Output the (x, y) coordinate of the center of the cell containing the given text.  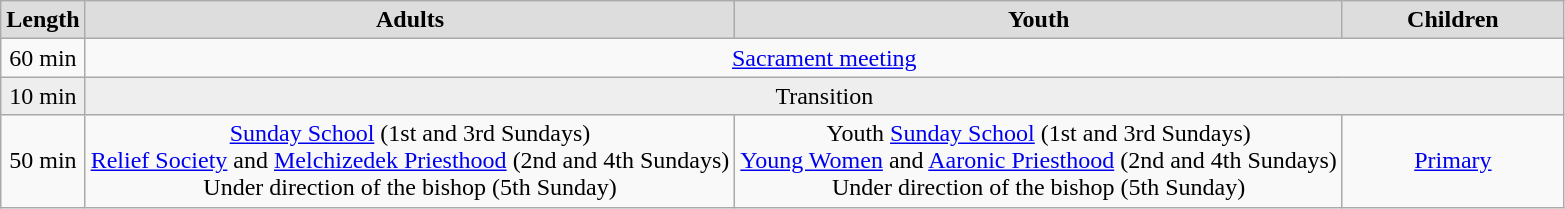
Primary (1452, 161)
Children (1452, 20)
Sunday School (1st and 3rd Sundays)Relief Society and Melchizedek Priesthood (2nd and 4th Sundays)Under direction of the bishop (5th Sunday) (410, 161)
Youth Sunday School (1st and 3rd Sundays)Young Women and Aaronic Priesthood (2nd and 4th Sundays)Under direction of the bishop (5th Sunday) (1039, 161)
Transition (824, 96)
Adults (410, 20)
Length (43, 20)
Youth (1039, 20)
10 min (43, 96)
Sacrament meeting (824, 58)
60 min (43, 58)
50 min (43, 161)
